Provide the [X, Y] coordinate of the cell's center where the given text is located.  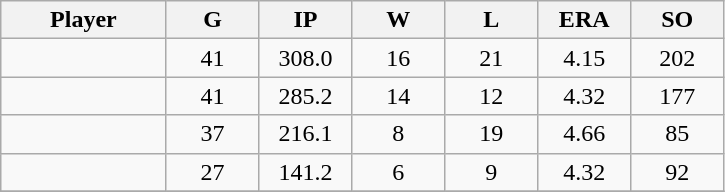
14 [398, 96]
202 [678, 58]
92 [678, 172]
4.15 [584, 58]
308.0 [306, 58]
285.2 [306, 96]
37 [212, 134]
177 [678, 96]
12 [492, 96]
SO [678, 20]
8 [398, 134]
16 [398, 58]
4.66 [584, 134]
9 [492, 172]
141.2 [306, 172]
85 [678, 134]
ERA [584, 20]
216.1 [306, 134]
19 [492, 134]
6 [398, 172]
IP [306, 20]
27 [212, 172]
W [398, 20]
G [212, 20]
L [492, 20]
21 [492, 58]
Player [84, 20]
